Locate the cell with the specified text and output its [X, Y] center coordinate. 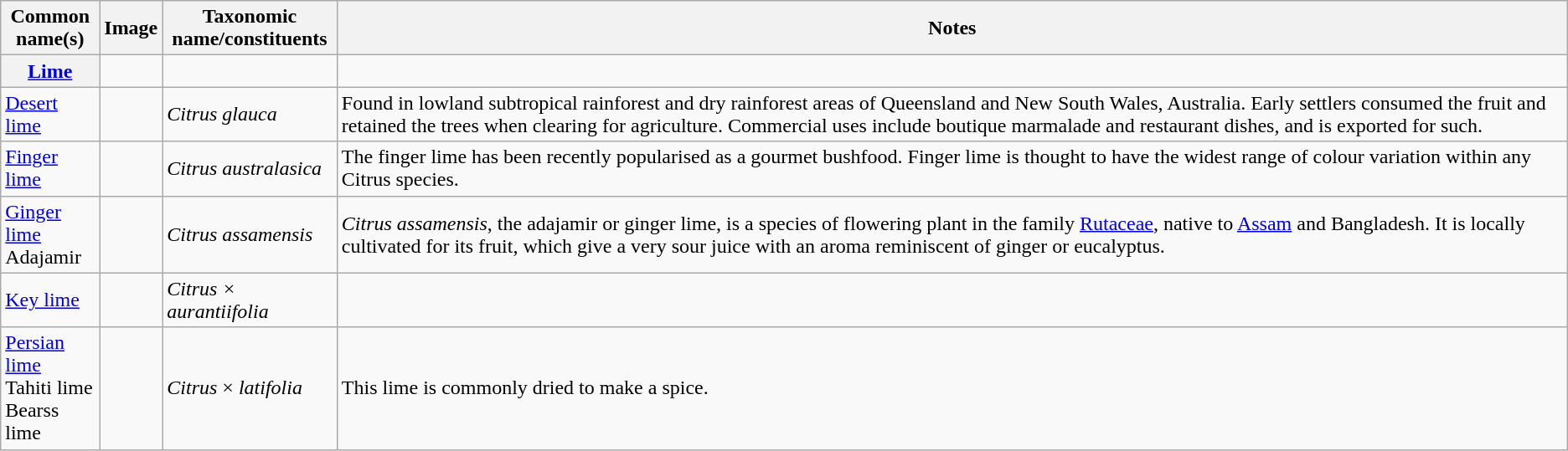
Citrus glauca [250, 114]
Commonname(s) [50, 28]
Desert lime [50, 114]
Taxonomicname/constituents [250, 28]
Persian limeTahiti limeBearss lime [50, 388]
Finger lime [50, 169]
Citrus × aurantiifolia [250, 300]
Citrus australasica [250, 169]
Ginger limeAdajamir [50, 234]
Lime [50, 71]
This lime is commonly dried to make a spice. [952, 388]
Key lime [50, 300]
Image [131, 28]
Citrus assamensis [250, 234]
Citrus × latifolia [250, 388]
Notes [952, 28]
